Locate the cell with the specified text and output its [x, y] center coordinate. 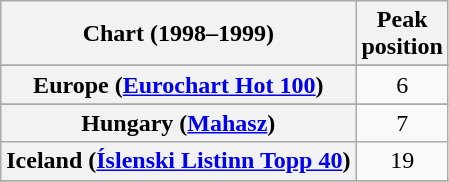
Iceland (Íslenski Listinn Topp 40) [178, 161]
19 [402, 161]
Peakposition [402, 34]
Europe (Eurochart Hot 100) [178, 85]
6 [402, 85]
7 [402, 123]
Chart (1998–1999) [178, 34]
Hungary (Mahasz) [178, 123]
